Return (X, Y) of the center of cell containing provided text 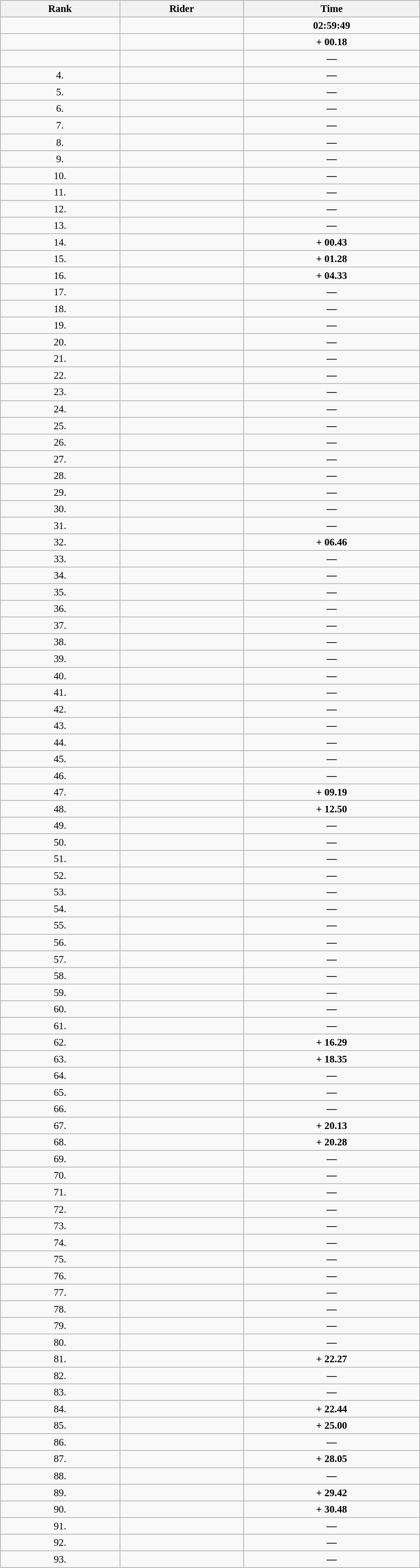
+ 22.27 (331, 1359)
72. (60, 1209)
71. (60, 1192)
8. (60, 142)
33. (60, 559)
48. (60, 809)
89. (60, 1493)
41. (60, 692)
11. (60, 192)
73. (60, 1226)
70. (60, 1176)
31. (60, 525)
83. (60, 1392)
29. (60, 492)
16. (60, 275)
+ 06.46 (331, 542)
+ 25.00 (331, 1426)
65. (60, 1093)
61. (60, 1026)
19. (60, 325)
Time (331, 9)
24. (60, 409)
+ 20.13 (331, 1126)
25. (60, 426)
59. (60, 992)
7. (60, 125)
10. (60, 176)
76. (60, 1276)
+ 00.43 (331, 242)
26. (60, 442)
74. (60, 1243)
40. (60, 676)
86. (60, 1443)
64. (60, 1076)
20. (60, 342)
75. (60, 1259)
54. (60, 909)
+ 22.44 (331, 1409)
Rank (60, 9)
18. (60, 309)
53. (60, 892)
46. (60, 776)
68. (60, 1142)
84. (60, 1409)
47. (60, 792)
77. (60, 1293)
67. (60, 1126)
+ 29.42 (331, 1493)
32. (60, 542)
62. (60, 1043)
14. (60, 242)
22. (60, 376)
+ 16.29 (331, 1043)
52. (60, 876)
30. (60, 509)
38. (60, 643)
37. (60, 626)
+ 01.28 (331, 259)
43. (60, 725)
6. (60, 109)
81. (60, 1359)
42. (60, 709)
55. (60, 926)
+ 04.33 (331, 275)
28. (60, 476)
85. (60, 1426)
15. (60, 259)
49. (60, 826)
78. (60, 1309)
56. (60, 942)
+ 18.35 (331, 1059)
44. (60, 742)
35. (60, 592)
+ 09.19 (331, 792)
93. (60, 1559)
12. (60, 209)
+ 12.50 (331, 809)
+ 28.05 (331, 1459)
88. (60, 1476)
69. (60, 1159)
+ 00.18 (331, 42)
57. (60, 959)
Rider (182, 9)
17. (60, 292)
36. (60, 609)
+ 20.28 (331, 1142)
87. (60, 1459)
58. (60, 976)
60. (60, 1009)
63. (60, 1059)
5. (60, 92)
80. (60, 1342)
79. (60, 1326)
9. (60, 159)
82. (60, 1376)
90. (60, 1509)
21. (60, 359)
66. (60, 1109)
+ 30.48 (331, 1509)
02:59:49 (331, 26)
13. (60, 226)
92. (60, 1543)
51. (60, 859)
23. (60, 392)
91. (60, 1526)
4. (60, 75)
34. (60, 576)
27. (60, 459)
50. (60, 843)
45. (60, 759)
39. (60, 659)
